Output the [X, Y] coordinate of the center of the cell containing the given text.  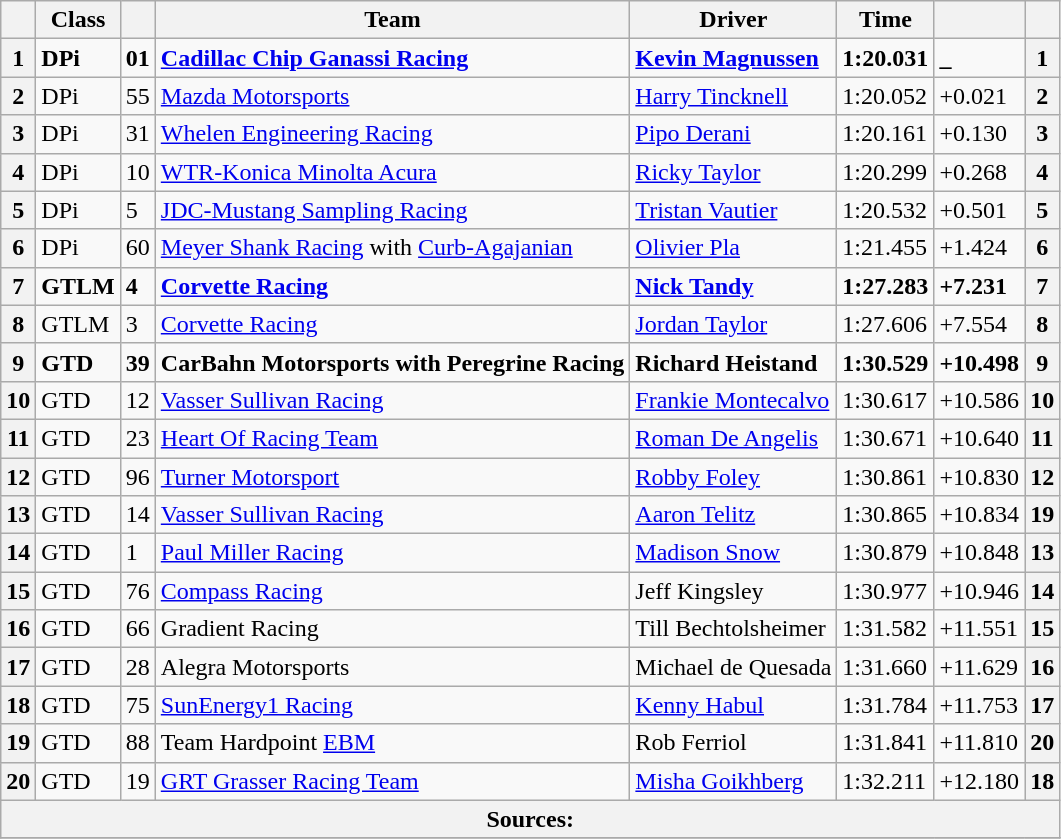
Rob Ferriol [734, 743]
Aaron Telitz [734, 515]
+0.268 [980, 172]
1:20.052 [886, 96]
23 [138, 438]
Richard Heistand [734, 362]
Class [78, 20]
+10.830 [980, 477]
1:20.299 [886, 172]
1:30.529 [886, 362]
Madison Snow [734, 553]
1:31.582 [886, 629]
Heart Of Racing Team [392, 438]
CarBahn Motorsports with Peregrine Racing [392, 362]
+10.498 [980, 362]
1:31.660 [886, 667]
Meyer Shank Racing with Curb-Agajanian [392, 248]
1:31.841 [886, 743]
Frankie Montecalvo [734, 400]
60 [138, 248]
Team [392, 20]
JDC-Mustang Sampling Racing [392, 210]
39 [138, 362]
Harry Tincknell [734, 96]
+11.551 [980, 629]
Sources: [530, 819]
Time [886, 20]
Kenny Habul [734, 705]
_ [980, 58]
Whelen Engineering Racing [392, 134]
Cadillac Chip Ganassi Racing [392, 58]
Michael de Quesada [734, 667]
+10.946 [980, 591]
76 [138, 591]
75 [138, 705]
WTR-Konica Minolta Acura [392, 172]
+0.130 [980, 134]
28 [138, 667]
Misha Goikhberg [734, 781]
01 [138, 58]
1:27.606 [886, 324]
+11.753 [980, 705]
Compass Racing [392, 591]
Tristan Vautier [734, 210]
Paul Miller Racing [392, 553]
1:30.977 [886, 591]
88 [138, 743]
Olivier Pla [734, 248]
Robby Foley [734, 477]
1:32.211 [886, 781]
Alegra Motorsports [392, 667]
1:30.879 [886, 553]
1:30.865 [886, 515]
+10.834 [980, 515]
Turner Motorsport [392, 477]
1:30.861 [886, 477]
Roman De Angelis [734, 438]
+0.021 [980, 96]
1:27.283 [886, 286]
Jeff Kingsley [734, 591]
+0.501 [980, 210]
+12.180 [980, 781]
+11.629 [980, 667]
+10.848 [980, 553]
Gradient Racing [392, 629]
1:21.455 [886, 248]
1:20.161 [886, 134]
+11.810 [980, 743]
1:20.031 [886, 58]
55 [138, 96]
Pipo Derani [734, 134]
Jordan Taylor [734, 324]
+7.554 [980, 324]
Ricky Taylor [734, 172]
Till Bechtolsheimer [734, 629]
1:30.617 [886, 400]
GRT Grasser Racing Team [392, 781]
1:20.532 [886, 210]
Driver [734, 20]
+7.231 [980, 286]
96 [138, 477]
+1.424 [980, 248]
66 [138, 629]
1:31.784 [886, 705]
Team Hardpoint EBM [392, 743]
1:30.671 [886, 438]
+10.586 [980, 400]
Kevin Magnussen [734, 58]
SunEnergy1 Racing [392, 705]
Mazda Motorsports [392, 96]
+10.640 [980, 438]
Nick Tandy [734, 286]
31 [138, 134]
